Capture the cell that displays the provided text and extract its (x, y) central coordinate. 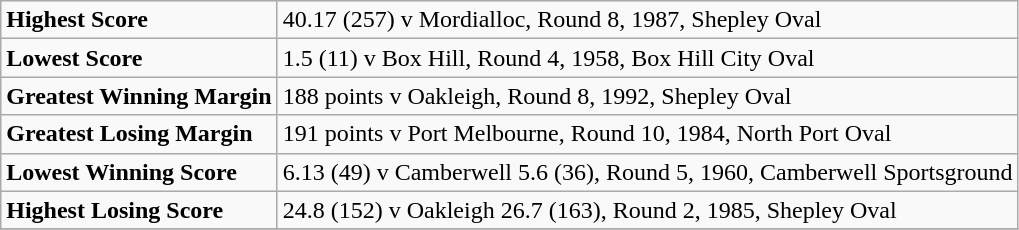
Greatest Winning Margin (139, 96)
40.17 (257) v Mordialloc, Round 8, 1987, Shepley Oval (648, 20)
Highest Losing Score (139, 210)
Lowest Score (139, 58)
1.5 (11) v Box Hill, Round 4, 1958, Box Hill City Oval (648, 58)
188 points v Oakleigh, Round 8, 1992, Shepley Oval (648, 96)
Greatest Losing Margin (139, 134)
191 points v Port Melbourne, Round 10, 1984, North Port Oval (648, 134)
Highest Score (139, 20)
Lowest Winning Score (139, 172)
24.8 (152) v Oakleigh 26.7 (163), Round 2, 1985, Shepley Oval (648, 210)
6.13 (49) v Camberwell 5.6 (36), Round 5, 1960, Camberwell Sportsground (648, 172)
